Provide the (X, Y) coordinate of the cell's center where the given text is located.  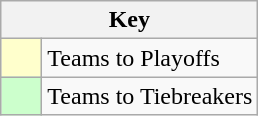
Key (130, 20)
Teams to Tiebreakers (150, 96)
Teams to Playoffs (150, 58)
